From the cell containing the given text, extract its center point as [X, Y] coordinate. 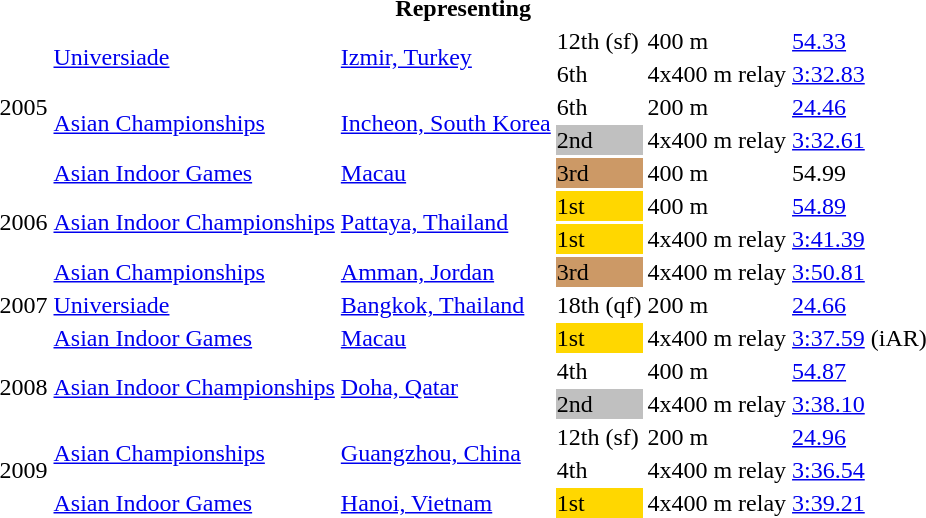
Guangzhou, China [446, 454]
Amman, Jordan [446, 272]
18th (qf) [599, 305]
Izmir, Turkey [446, 58]
Doha, Qatar [446, 388]
Hanoi, Vietnam [446, 503]
Pattaya, Thailand [446, 222]
Incheon, South Korea [446, 124]
Bangkok, Thailand [446, 305]
